Find where the given text appears and provide that cell's center as (X, Y) coordinate. 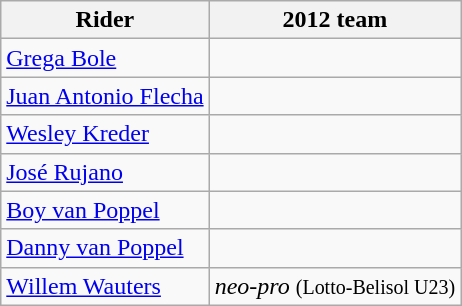
Grega Bole (105, 58)
neo-pro (Lotto-Belisol U23) (335, 286)
Wesley Kreder (105, 134)
Willem Wauters (105, 286)
Danny van Poppel (105, 248)
Rider (105, 20)
Juan Antonio Flecha (105, 96)
Boy van Poppel (105, 210)
2012 team (335, 20)
José Rujano (105, 172)
